Return the (X, Y) coordinate for the center point of the cell that contains the specified text.  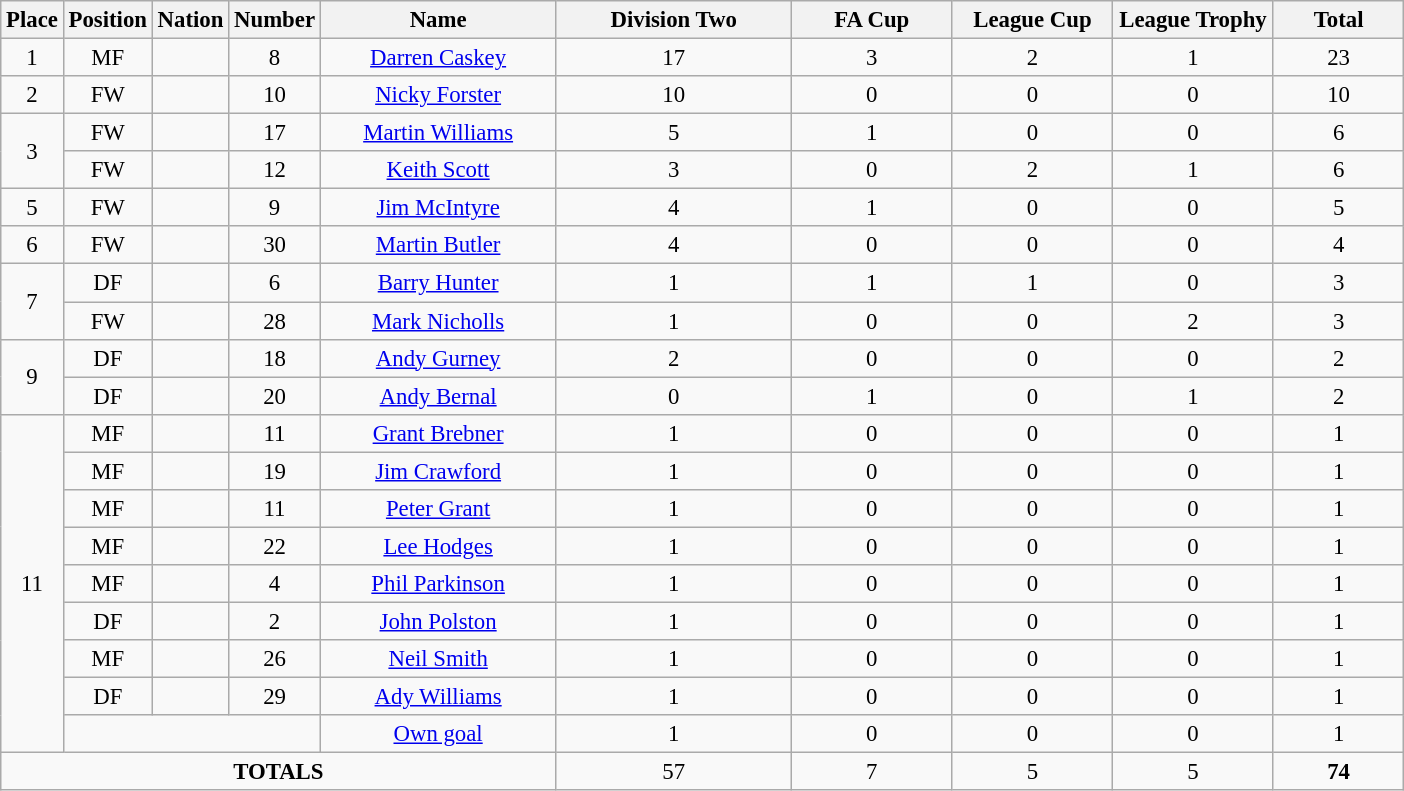
8 (275, 58)
22 (275, 546)
John Polston (438, 621)
Grant Brebner (438, 433)
TOTALS (278, 772)
26 (275, 659)
Mark Nicholls (438, 321)
Own goal (438, 734)
Total (1338, 20)
Number (275, 20)
Name (438, 20)
Barry Hunter (438, 283)
Phil Parkinson (438, 584)
20 (275, 396)
Position (108, 20)
Jim Crawford (438, 471)
23 (1338, 58)
18 (275, 358)
12 (275, 170)
Place (32, 20)
Lee Hodges (438, 546)
Darren Caskey (438, 58)
Peter Grant (438, 509)
Nicky Forster (438, 95)
Andy Bernal (438, 396)
League Cup (1032, 20)
FA Cup (872, 20)
74 (1338, 772)
57 (674, 772)
Keith Scott (438, 170)
Martin Williams (438, 133)
Andy Gurney (438, 358)
Nation (190, 20)
30 (275, 245)
Division Two (674, 20)
Neil Smith (438, 659)
Ady Williams (438, 697)
Jim McIntyre (438, 208)
28 (275, 321)
29 (275, 697)
League Trophy (1194, 20)
Martin Butler (438, 245)
19 (275, 471)
